Return [x, y] of the center of cell containing provided text 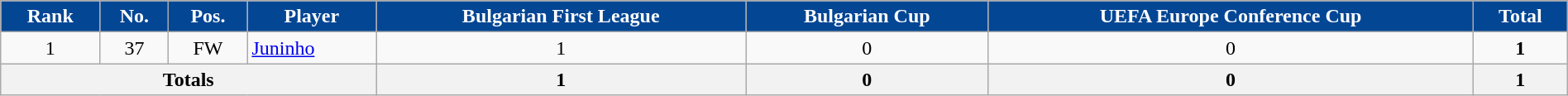
Bulgarian Cup [867, 17]
Bulgarian First League [561, 17]
Pos. [208, 17]
Player [312, 17]
No. [134, 17]
UEFA Europe Conference Cup [1231, 17]
37 [134, 48]
Juninho [312, 48]
FW [208, 48]
Rank [50, 17]
Total [1520, 17]
Totals [189, 79]
